Locate the cell with the specified text and output its (x, y) center coordinate. 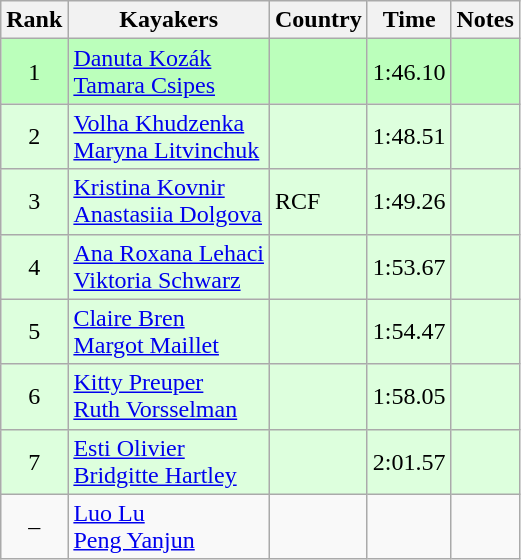
Volha KhudzenkaMaryna Litvinchuk (169, 136)
1:48.51 (409, 136)
2 (34, 136)
3 (34, 202)
5 (34, 332)
Kristina KovnirAnastasiia Dolgova (169, 202)
4 (34, 266)
– (34, 526)
1:58.05 (409, 396)
1 (34, 72)
Danuta KozákTamara Csipes (169, 72)
Claire BrenMargot Maillet (169, 332)
6 (34, 396)
1:46.10 (409, 72)
Luo LuPeng Yanjun (169, 526)
Notes (485, 20)
Esti OlivierBridgitte Hartley (169, 462)
7 (34, 462)
RCF (319, 202)
Time (409, 20)
2:01.57 (409, 462)
Kayakers (169, 20)
1:54.47 (409, 332)
Country (319, 20)
1:53.67 (409, 266)
Ana Roxana LehaciViktoria Schwarz (169, 266)
1:49.26 (409, 202)
Kitty PreuperRuth Vorsselman (169, 396)
Rank (34, 20)
